Return [X, Y] of the center of cell containing provided text 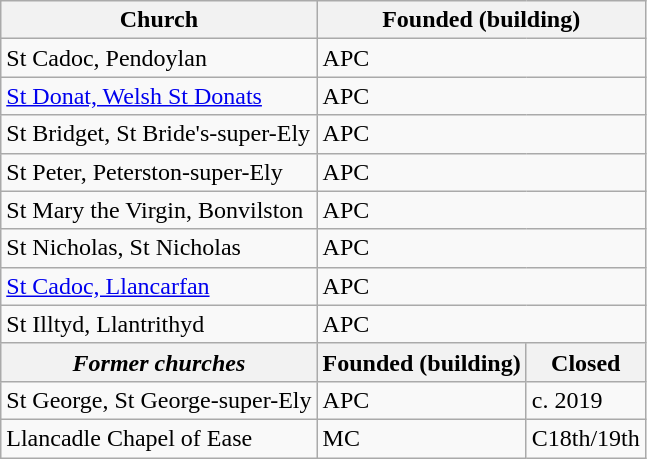
St George, St George-super-Ely [159, 400]
MC [422, 438]
St Bridget, St Bride's-super-Ely [159, 134]
St Mary the Virgin, Bonvilston [159, 210]
C18th/19th [586, 438]
St Peter, Peterston-super-Ely [159, 172]
Closed [586, 362]
St Cadoc, Pendoylan [159, 58]
St Donat, Welsh St Donats [159, 96]
St Cadoc, Llancarfan [159, 286]
Llancadle Chapel of Ease [159, 438]
Church [159, 20]
Former churches [159, 362]
St Nicholas, St Nicholas [159, 248]
c. 2019 [586, 400]
St Illtyd, Llantrithyd [159, 324]
